Output the [X, Y] coordinate of the center of the cell containing the given text.  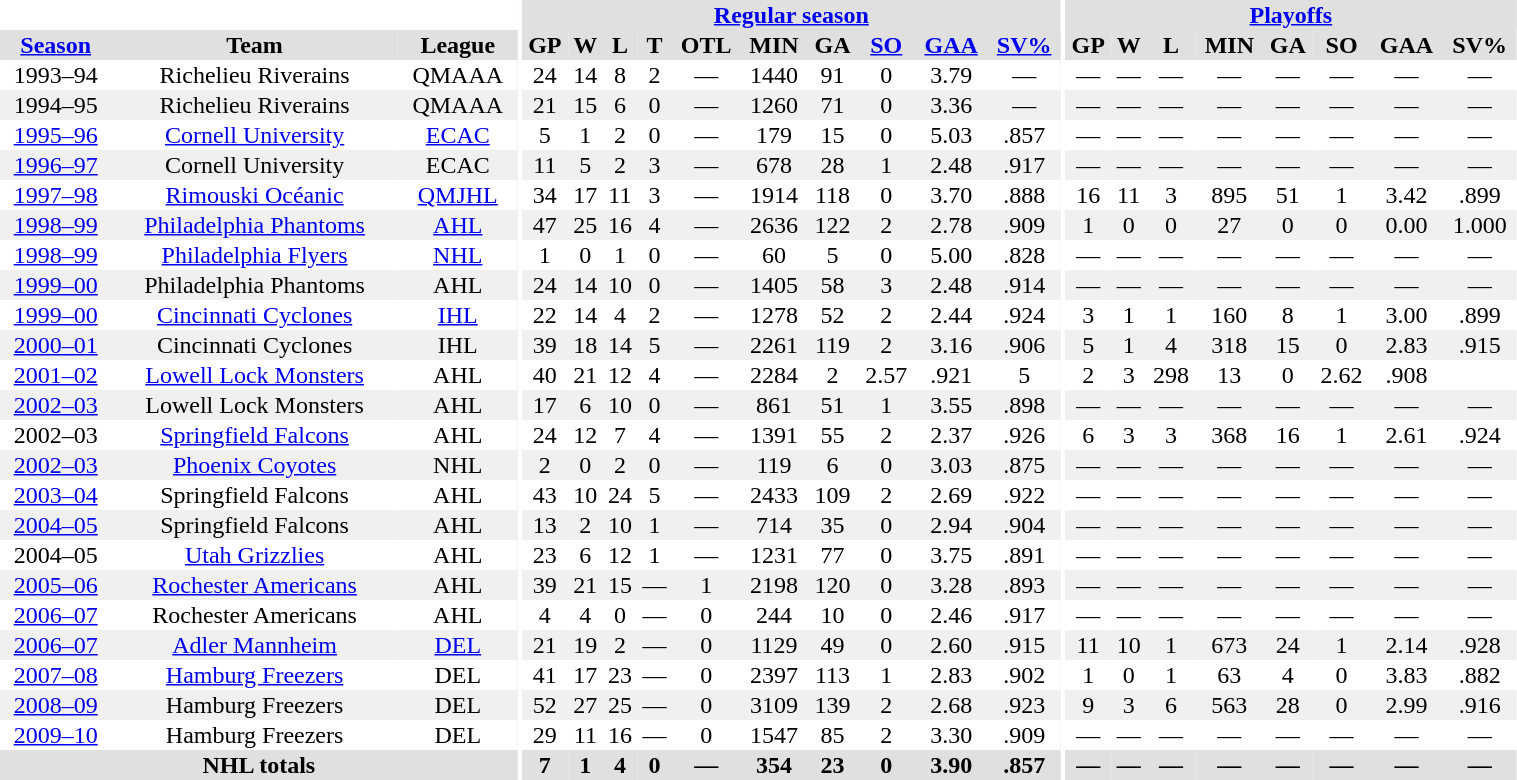
3.36 [951, 105]
2397 [774, 675]
3.90 [951, 765]
35 [833, 525]
40 [545, 375]
160 [1230, 315]
.893 [1024, 585]
1440 [774, 75]
2.46 [951, 615]
895 [1230, 195]
Season [56, 45]
OTL [706, 45]
1994–95 [56, 105]
2.44 [951, 315]
2.60 [951, 645]
1547 [774, 735]
1129 [774, 645]
1914 [774, 195]
Utah Grizzlies [254, 555]
2.61 [1406, 435]
NHL totals [259, 765]
60 [774, 255]
Phoenix Coyotes [254, 465]
118 [833, 195]
2.37 [951, 435]
5.03 [951, 135]
244 [774, 615]
.921 [951, 375]
2005–06 [56, 585]
.888 [1024, 195]
Regular season [792, 15]
3.00 [1406, 315]
5.00 [951, 255]
2001–02 [56, 375]
2.14 [1406, 645]
122 [833, 225]
3.30 [951, 735]
29 [545, 735]
2284 [774, 375]
1993–94 [56, 75]
2008–09 [56, 705]
Rimouski Océanic [254, 195]
League [458, 45]
1.000 [1480, 225]
Philadelphia Flyers [254, 255]
3.79 [951, 75]
1996–97 [56, 165]
.914 [1024, 285]
2261 [774, 345]
563 [1230, 705]
113 [833, 675]
714 [774, 525]
41 [545, 675]
2.69 [951, 495]
.875 [1024, 465]
.928 [1480, 645]
861 [774, 405]
368 [1230, 435]
.882 [1480, 675]
55 [833, 435]
0.00 [1406, 225]
.906 [1024, 345]
1405 [774, 285]
.923 [1024, 705]
18 [586, 345]
QMJHL [458, 195]
2.94 [951, 525]
2636 [774, 225]
298 [1171, 375]
T [654, 45]
1995–96 [56, 135]
120 [833, 585]
1997–98 [56, 195]
.916 [1480, 705]
19 [586, 645]
43 [545, 495]
.922 [1024, 495]
47 [545, 225]
34 [545, 195]
22 [545, 315]
Adler Mannheim [254, 645]
.902 [1024, 675]
63 [1230, 675]
3.16 [951, 345]
2000–01 [56, 345]
.904 [1024, 525]
2.78 [951, 225]
2.68 [951, 705]
91 [833, 75]
.926 [1024, 435]
179 [774, 135]
1231 [774, 555]
3109 [774, 705]
678 [774, 165]
2198 [774, 585]
Playoffs [1291, 15]
318 [1230, 345]
673 [1230, 645]
2003–04 [56, 495]
109 [833, 495]
9 [1088, 705]
3.55 [951, 405]
2433 [774, 495]
49 [833, 645]
3.75 [951, 555]
3.42 [1406, 195]
77 [833, 555]
2.57 [886, 375]
1278 [774, 315]
3.28 [951, 585]
2007–08 [56, 675]
3.70 [951, 195]
.828 [1024, 255]
85 [833, 735]
2.99 [1406, 705]
58 [833, 285]
Team [254, 45]
139 [833, 705]
3.83 [1406, 675]
3.03 [951, 465]
354 [774, 765]
.908 [1406, 375]
.891 [1024, 555]
.898 [1024, 405]
2009–10 [56, 735]
2.62 [1342, 375]
71 [833, 105]
1391 [774, 435]
1260 [774, 105]
